Return the (X, Y) coordinate for the center point of the cell that contains the specified text.  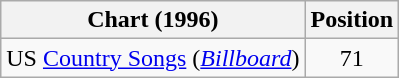
US Country Songs (Billboard) (153, 58)
Position (352, 20)
Chart (1996) (153, 20)
71 (352, 58)
